Search for the cell housing the specified text and yield its [X, Y] center coordinate. 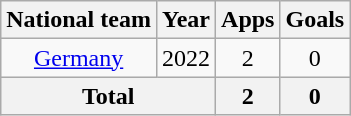
Goals [315, 20]
Apps [248, 20]
Germany [79, 58]
National team [79, 20]
2022 [186, 58]
Total [108, 96]
Year [186, 20]
